Provide the (x, y) coordinate of the cell's center where the given text is located.  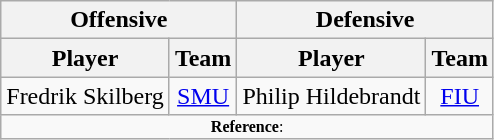
Philip Hildebrandt (332, 96)
Offensive (119, 20)
Fredrik Skilberg (86, 96)
FIU (460, 96)
SMU (203, 96)
Defensive (366, 20)
Reference: (248, 127)
